Extract the (x, y) coordinate from the center of the cell holding the provided text.  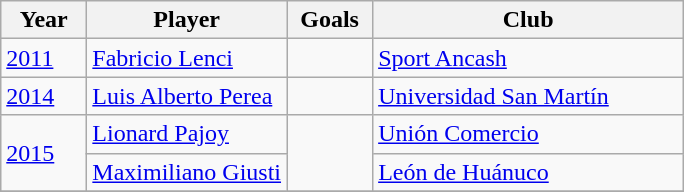
Unión Comercio (528, 134)
León de Huánuco (528, 172)
Universidad San Martín (528, 96)
Maximiliano Giusti (187, 172)
Sport Ancash (528, 58)
Lionard Pajoy (187, 134)
Club (528, 20)
2015 (44, 153)
2014 (44, 96)
Fabricio Lenci (187, 58)
Goals (330, 20)
Player (187, 20)
Year (44, 20)
2011 (44, 58)
Luis Alberto Perea (187, 96)
